Scan for the cell matching the given text and deliver its (X, Y) coordinate at center. 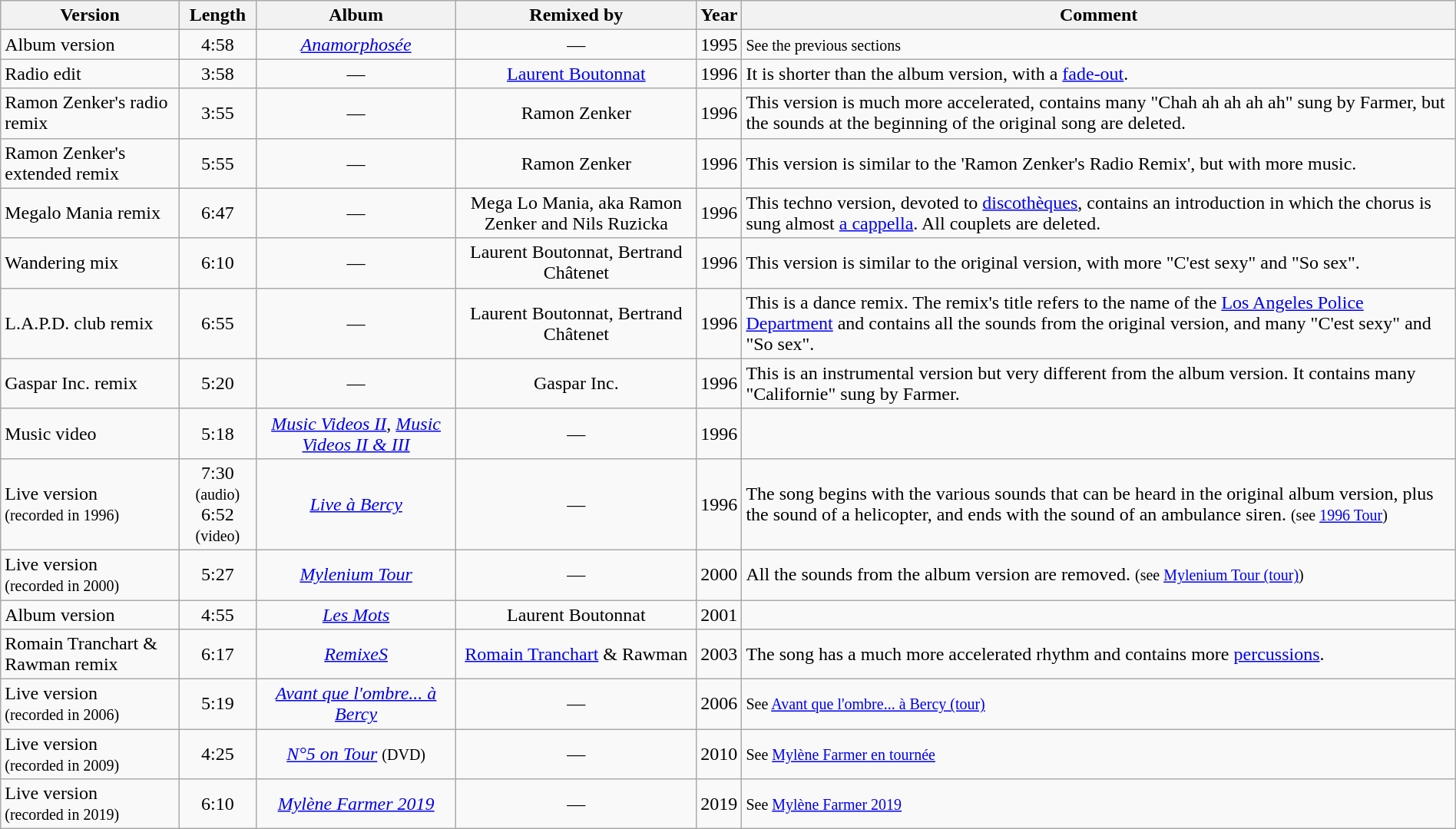
Mylène Farmer 2019 (356, 804)
Music video (91, 433)
Avant que l'ombre... à Bercy (356, 705)
Les Mots (356, 615)
Live version (recorded in 1996) (91, 504)
2006 (719, 705)
This techno version, devoted to discothèques, contains an introduction in which the chorus is sung almost a cappella. All couplets are deleted. (1098, 213)
Ramon Zenker's extended remix (91, 163)
N°5 on Tour (DVD) (356, 754)
1995 (719, 45)
3:58 (217, 74)
5:27 (217, 574)
See Avant que l'ombre... à Bercy (tour) (1098, 705)
The song has a much more accelerated rhythm and contains more percussions. (1098, 654)
Mylenium Tour (356, 574)
Mega Lo Mania, aka Ramon Zenker and Nils Ruzicka (576, 213)
4:58 (217, 45)
2001 (719, 615)
Ramon Zenker's radio remix (91, 114)
2003 (719, 654)
Radio edit (91, 74)
Megalo Mania remix (91, 213)
See Mylène Farmer en tournée (1098, 754)
Gaspar Inc. remix (91, 384)
5:55 (217, 163)
Live version (recorded in 2019) (91, 804)
5:19 (217, 705)
See the previous sections (1098, 45)
Live version (recorded in 2006) (91, 705)
Live à Bercy (356, 504)
6:17 (217, 654)
Version (91, 15)
7:30 (audio) 6:52 (video) (217, 504)
Remixed by (576, 15)
Year (719, 15)
See Mylène Farmer 2019 (1098, 804)
Live version (recorded in 2009) (91, 754)
It is shorter than the album version, with a fade-out. (1098, 74)
Romain Tranchart & Rawman (576, 654)
This version is similar to the 'Ramon Zenker's Radio Remix', but with more music. (1098, 163)
Music Videos II, Music Videos II & III (356, 433)
Gaspar Inc. (576, 384)
4:25 (217, 754)
Anamorphosée (356, 45)
6:55 (217, 323)
Live version (recorded in 2000) (91, 574)
Comment (1098, 15)
Wandering mix (91, 263)
2010 (719, 754)
RemixeS (356, 654)
Album (356, 15)
3:55 (217, 114)
This version is similar to the original version, with more "C'est sexy" and "So sex". (1098, 263)
6:47 (217, 213)
5:20 (217, 384)
2000 (719, 574)
4:55 (217, 615)
5:18 (217, 433)
Romain Tranchart & Rawman remix (91, 654)
This is an instrumental version but very different from the album version. It contains many "Californie" sung by Farmer. (1098, 384)
2019 (719, 804)
Length (217, 15)
L.A.P.D. club remix (91, 323)
All the sounds from the album version are removed. (see Mylenium Tour (tour)) (1098, 574)
